For the text-containing cell, return its midpoint in [x, y] coordinate format. 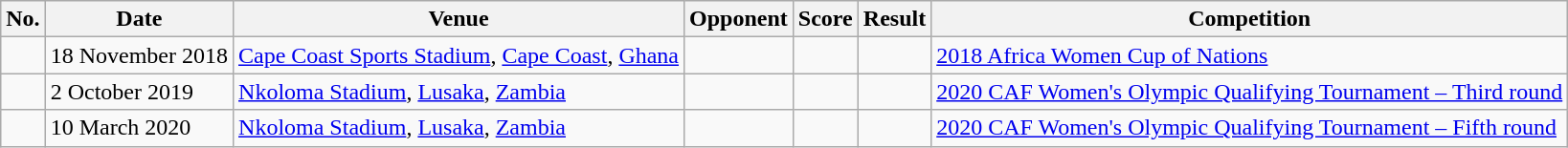
18 November 2018 [139, 55]
Date [139, 19]
Competition [1250, 19]
2020 CAF Women's Olympic Qualifying Tournament – Fifth round [1250, 128]
Opponent [739, 19]
2020 CAF Women's Olympic Qualifying Tournament – Third round [1250, 92]
Cape Coast Sports Stadium, Cape Coast, Ghana [459, 55]
10 March 2020 [139, 128]
Score [825, 19]
2018 Africa Women Cup of Nations [1250, 55]
Result [894, 19]
2 October 2019 [139, 92]
Venue [459, 19]
No. [23, 19]
